For the text-containing cell, return its midpoint in [X, Y] coordinate format. 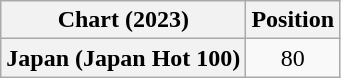
80 [293, 58]
Chart (2023) [124, 20]
Japan (Japan Hot 100) [124, 58]
Position [293, 20]
